Output the (x, y) coordinate of the center of the cell containing the given text.  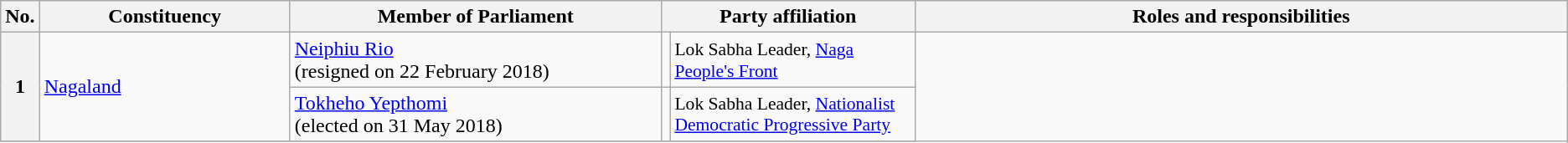
No. (20, 17)
Nagaland (164, 87)
Roles and responsibilities (1241, 17)
Tokheho Yepthomi(elected on 31 May 2018) (476, 114)
Lok Sabha Leader, Nationalist Democratic Progressive Party (792, 114)
Party affiliation (787, 17)
Lok Sabha Leader, Naga People's Front (792, 60)
Member of Parliament (476, 17)
1 (20, 87)
Neiphiu Rio(resigned on 22 February 2018) (476, 60)
Constituency (164, 17)
